Scan for the cell matching the given text and deliver its [x, y] coordinate at center. 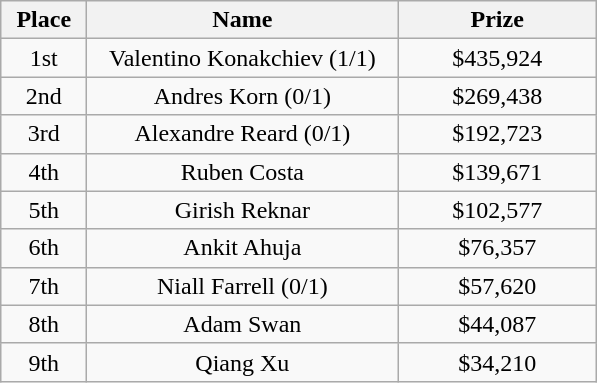
Ankit Ahuja [242, 248]
4th [44, 172]
9th [44, 362]
Ruben Costa [242, 172]
8th [44, 324]
Prize [498, 20]
Place [44, 20]
Adam Swan [242, 324]
$269,438 [498, 96]
$435,924 [498, 58]
Name [242, 20]
$57,620 [498, 286]
$139,671 [498, 172]
7th [44, 286]
$76,357 [498, 248]
$102,577 [498, 210]
Qiang Xu [242, 362]
Andres Korn (0/1) [242, 96]
Girish Reknar [242, 210]
5th [44, 210]
1st [44, 58]
$34,210 [498, 362]
6th [44, 248]
3rd [44, 134]
Alexandre Reard (0/1) [242, 134]
Niall Farrell (0/1) [242, 286]
$192,723 [498, 134]
2nd [44, 96]
$44,087 [498, 324]
Valentino Konakchiev (1/1) [242, 58]
